Return (x, y) of the center of cell containing provided text 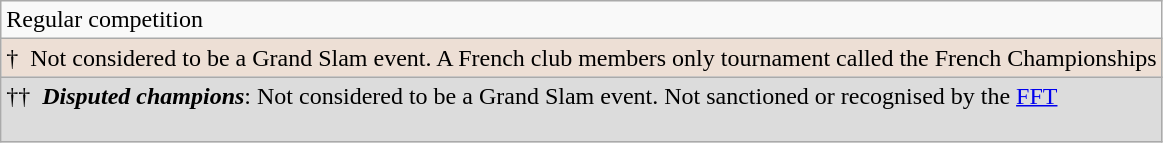
†† Disputed champions: Not considered to be a Grand Slam event. Not sanctioned or recognised by the FFT (582, 110)
† Not considered to be a Grand Slam event. A French club members only tournament called the French Championships (582, 58)
Regular competition (582, 20)
